Locate the cell with the specified text and output its (x, y) center coordinate. 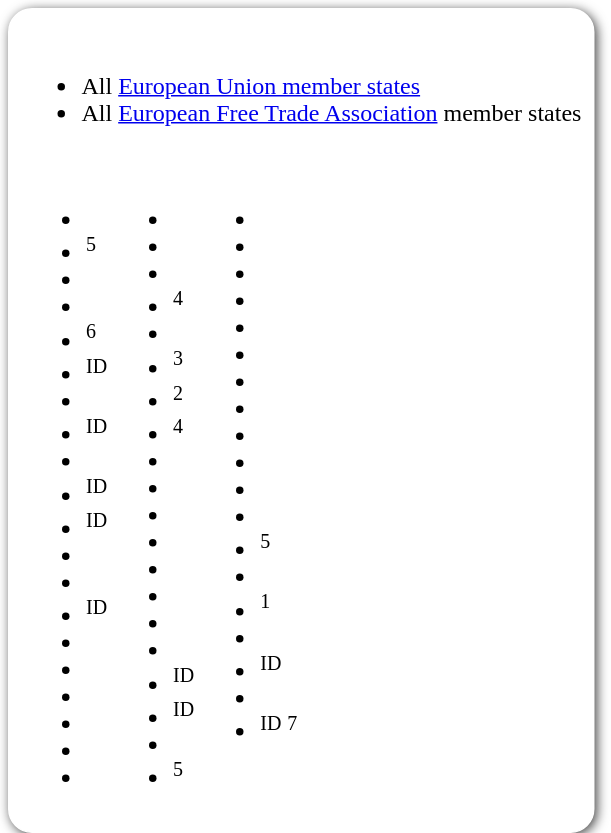
All European Union member states All European Free Trade Association member states 56IDIDIDIDID 4324IDID5 51IDID 7 (302, 420)
4324IDID5 (154, 486)
56IDIDIDIDID (66, 486)
51IDID 7 (249, 486)
